Extract the [x, y] coordinate from the center of the cell holding the provided text.  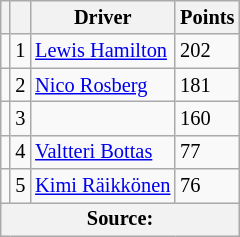
Driver [102, 17]
Kimi Räikkönen [102, 186]
Source: [120, 219]
1 [20, 51]
Lewis Hamilton [102, 51]
160 [207, 118]
77 [207, 152]
Nico Rosberg [102, 85]
202 [207, 51]
4 [20, 152]
3 [20, 118]
2 [20, 85]
5 [20, 186]
Points [207, 17]
181 [207, 85]
Valtteri Bottas [102, 152]
76 [207, 186]
